Output the (x, y) coordinate of the center of the cell containing the given text.  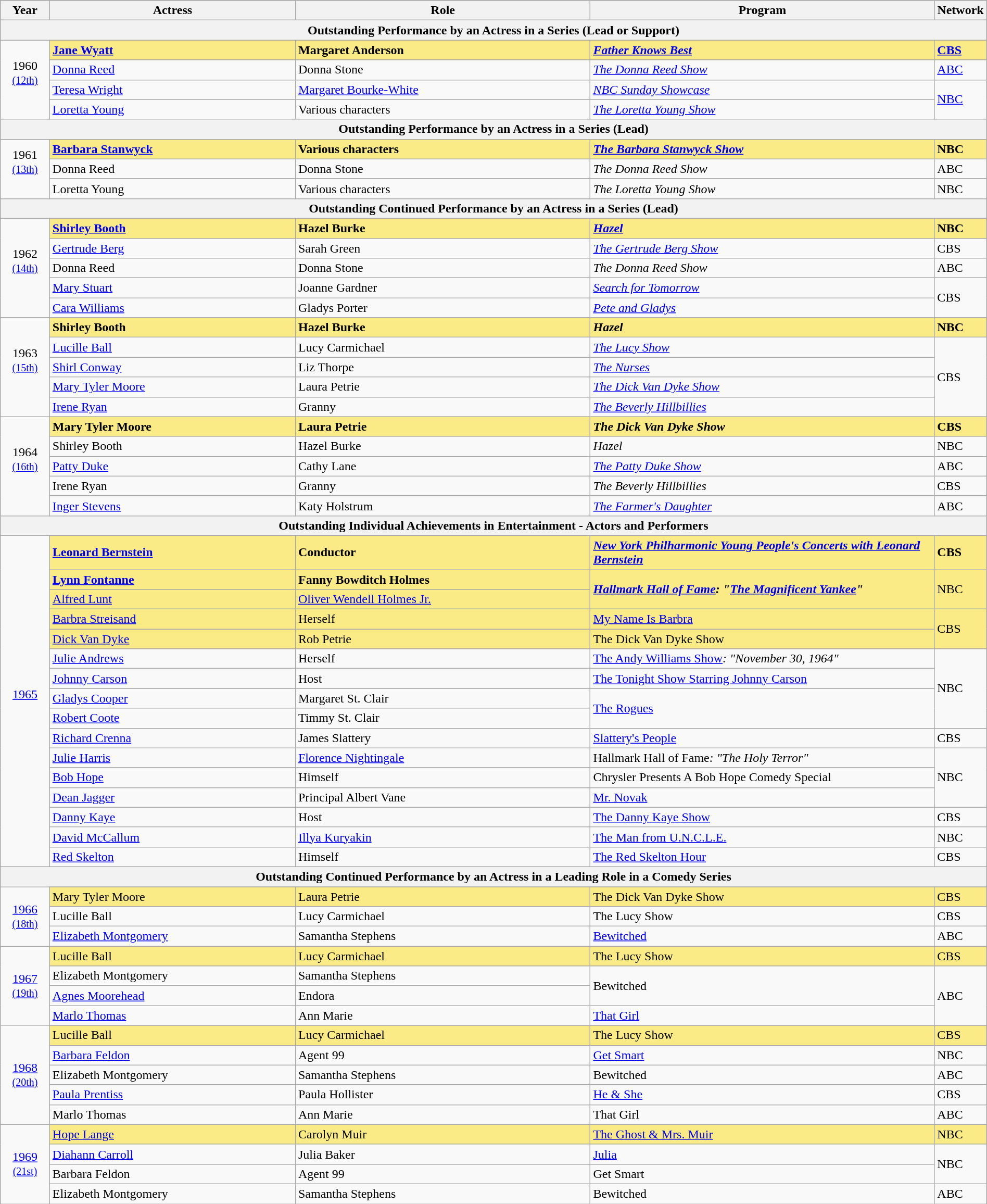
The Barbara Stanwyck Show (762, 149)
Julie Andrews (172, 659)
1969(21st) (25, 1164)
Actress (172, 10)
The Farmer's Daughter (762, 506)
My Name Is Barbra (762, 619)
Hallmark Hall of Fame: "The Holy Terror" (762, 758)
Liz Thorpe (442, 367)
The Patty Duke Show (762, 466)
Red Skelton (172, 857)
Cara Williams (172, 308)
The Ghost & Mrs. Muir (762, 1134)
Outstanding Continued Performance by an Actress in a Series (Lead) (493, 208)
Sarah Green (442, 248)
The Danny Kaye Show (762, 817)
1964(16th) (25, 466)
The Nurses (762, 367)
Margaret Anderson (442, 50)
Outstanding Continued Performance by an Actress in a Leading Role in a Comedy Series (493, 876)
The Red Skelton Hour (762, 857)
The Man from U.N.C.L.E. (762, 837)
Margaret St. Clair (442, 698)
Pete and Gladys (762, 308)
Year (25, 10)
Outstanding Performance by an Actress in a Series (Lead or Support) (493, 30)
The Rogues (762, 708)
Outstanding Performance by an Actress in a Series (Lead) (493, 129)
Dean Jagger (172, 797)
1960(12th) (25, 80)
Joanne Gardner (442, 288)
James Slattery (442, 738)
Barbara Stanwyck (172, 149)
Network (960, 10)
Carolyn Muir (442, 1134)
Role (442, 10)
Julia Baker (442, 1154)
Richard Crenna (172, 738)
Teresa Wright (172, 90)
Hallmark Hall of Fame: "The Magnificent Yankee" (762, 590)
New York Philharmonic Young People's Concerts with Leonard Bernstein (762, 552)
1965 (25, 701)
Program (762, 10)
Margaret Bourke-White (442, 90)
Diahann Carroll (172, 1154)
Robert Coote (172, 718)
Shirl Conway (172, 367)
Julia (762, 1154)
Inger Stevens (172, 506)
He & She (762, 1095)
The Tonight Show Starring Johnny Carson (762, 679)
Bob Hope (172, 777)
Paula Hollister (442, 1095)
Timmy St. Clair (442, 718)
Barbra Streisand (172, 619)
1968(20th) (25, 1075)
Chrysler Presents A Bob Hope Comedy Special (762, 777)
Outstanding Individual Achievements in Entertainment - Actors and Performers (493, 525)
1966(18th) (25, 916)
Endora (442, 996)
Mary Stuart (172, 288)
Katy Holstrum (442, 506)
Hope Lange (172, 1134)
Gertrude Berg (172, 248)
Illya Kuryakin (442, 837)
Father Knows Best (762, 50)
The Gertrude Berg Show (762, 248)
Agnes Moorehead (172, 996)
Cathy Lane (442, 466)
Leonard Bernstein (172, 552)
1962(14th) (25, 268)
Alfred Lunt (172, 599)
Danny Kaye (172, 817)
Johnny Carson (172, 679)
1963(15th) (25, 367)
Oliver Wendell Holmes Jr. (442, 599)
Jane Wyatt (172, 50)
Gladys Cooper (172, 698)
The Andy Williams Show: "November 30, 1964" (762, 659)
Search for Tomorrow (762, 288)
Patty Duke (172, 466)
Mr. Novak (762, 797)
Lynn Fontanne (172, 580)
Slattery's People (762, 738)
Conductor (442, 552)
Florence Nightingale (442, 758)
1967(19th) (25, 986)
David McCallum (172, 837)
Fanny Bowditch Holmes (442, 580)
Gladys Porter (442, 308)
Dick Van Dyke (172, 639)
NBC Sunday Showcase (762, 90)
Principal Albert Vane (442, 797)
Julie Harris (172, 758)
Paula Prentiss (172, 1095)
1961(13th) (25, 169)
Rob Petrie (442, 639)
